Return the [x, y] coordinate for the center point of the cell that contains the specified text.  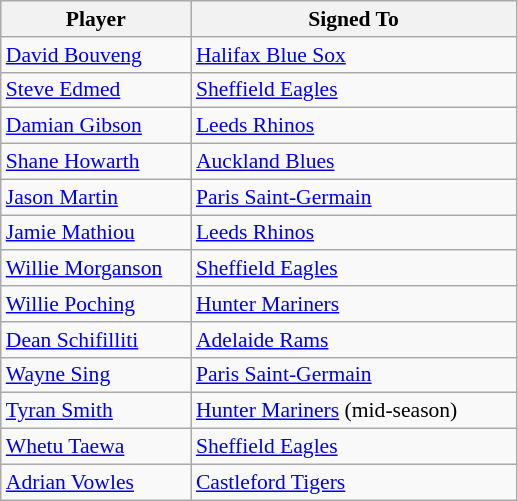
Adrian Vowles [96, 482]
Damian Gibson [96, 126]
Shane Howarth [96, 162]
Adelaide Rams [354, 340]
Dean Schifilliti [96, 340]
Halifax Blue Sox [354, 55]
Player [96, 19]
Steve Edmed [96, 90]
Hunter Mariners (mid-season) [354, 411]
Auckland Blues [354, 162]
Willie Morganson [96, 269]
Jamie Mathiou [96, 233]
David Bouveng [96, 55]
Wayne Sing [96, 375]
Jason Martin [96, 197]
Willie Poching [96, 304]
Whetu Taewa [96, 447]
Signed To [354, 19]
Tyran Smith [96, 411]
Hunter Mariners [354, 304]
Castleford Tigers [354, 482]
